Extract the (x, y) coordinate from the center of the cell holding the provided text.  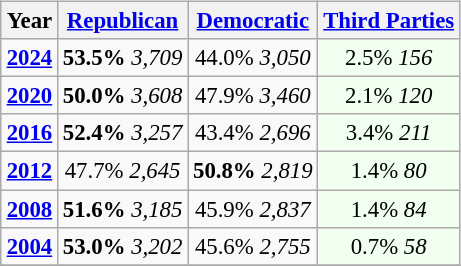
3.4% 211 (389, 133)
2020 (29, 96)
50.8% 2,819 (253, 171)
43.4% 2,696 (253, 133)
Year (29, 21)
51.6% 3,185 (122, 209)
2008 (29, 209)
2004 (29, 246)
Democratic (253, 21)
2024 (29, 58)
2.5% 156 (389, 58)
53.5% 3,709 (122, 58)
Republican (122, 21)
1.4% 80 (389, 171)
50.0% 3,608 (122, 96)
1.4% 84 (389, 209)
45.9% 2,837 (253, 209)
44.0% 3,050 (253, 58)
47.9% 3,460 (253, 96)
2012 (29, 171)
47.7% 2,645 (122, 171)
52.4% 3,257 (122, 133)
2.1% 120 (389, 96)
53.0% 3,202 (122, 246)
2016 (29, 133)
45.6% 2,755 (253, 246)
0.7% 58 (389, 246)
Third Parties (389, 21)
